From the cell containing the given text, extract its center point as (x, y) coordinate. 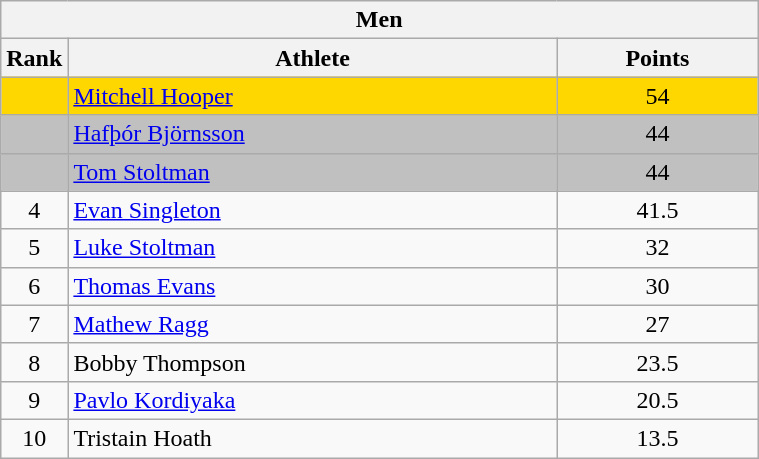
Evan Singleton (312, 210)
9 (34, 400)
41.5 (657, 210)
Tristain Hoath (312, 438)
10 (34, 438)
Men (380, 20)
Rank (34, 58)
Mathew Ragg (312, 324)
30 (657, 286)
7 (34, 324)
Athlete (312, 58)
13.5 (657, 438)
Mitchell Hooper (312, 96)
54 (657, 96)
Bobby Thompson (312, 362)
5 (34, 248)
23.5 (657, 362)
Thomas Evans (312, 286)
20.5 (657, 400)
Tom Stoltman (312, 172)
8 (34, 362)
27 (657, 324)
6 (34, 286)
Luke Stoltman (312, 248)
32 (657, 248)
Hafþór Björnsson (312, 134)
Pavlo Kordiyaka (312, 400)
Points (657, 58)
4 (34, 210)
